For the text-containing cell, return its midpoint in [X, Y] coordinate format. 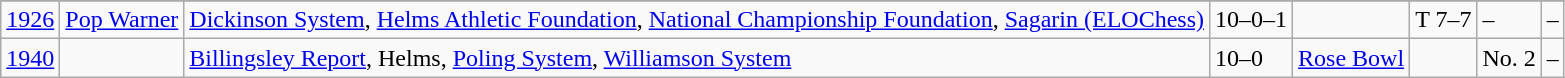
Billingsley Report, Helms, Poling System, Williamson System [697, 58]
10–0–1 [1250, 20]
10–0 [1250, 58]
T 7–7 [1444, 20]
No. 2 [1509, 58]
1940 [30, 58]
Pop Warner [122, 20]
Dickinson System, Helms Athletic Foundation, National Championship Foundation, Sagarin (ELOChess) [697, 20]
1926 [30, 20]
Rose Bowl [1352, 58]
